From the cell containing the given text, extract its center point as [x, y] coordinate. 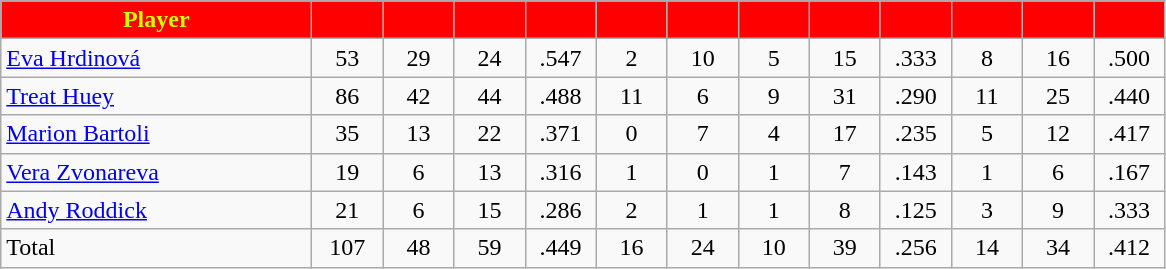
.440 [1130, 96]
39 [844, 248]
Marion Bartoli [156, 134]
25 [1058, 96]
21 [348, 210]
31 [844, 96]
86 [348, 96]
14 [986, 248]
107 [348, 248]
22 [490, 134]
48 [418, 248]
12 [1058, 134]
.125 [916, 210]
.449 [560, 248]
Treat Huey [156, 96]
Andy Roddick [156, 210]
3 [986, 210]
34 [1058, 248]
44 [490, 96]
.488 [560, 96]
Eva Hrdinová [156, 58]
.417 [1130, 134]
.235 [916, 134]
.547 [560, 58]
Vera Zvonareva [156, 172]
.290 [916, 96]
.167 [1130, 172]
.412 [1130, 248]
.500 [1130, 58]
.316 [560, 172]
53 [348, 58]
Total [156, 248]
59 [490, 248]
.143 [916, 172]
.256 [916, 248]
.286 [560, 210]
29 [418, 58]
17 [844, 134]
.371 [560, 134]
4 [774, 134]
35 [348, 134]
Player [156, 20]
42 [418, 96]
19 [348, 172]
